Return the (X, Y) coordinate for the center point of the cell that contains the specified text.  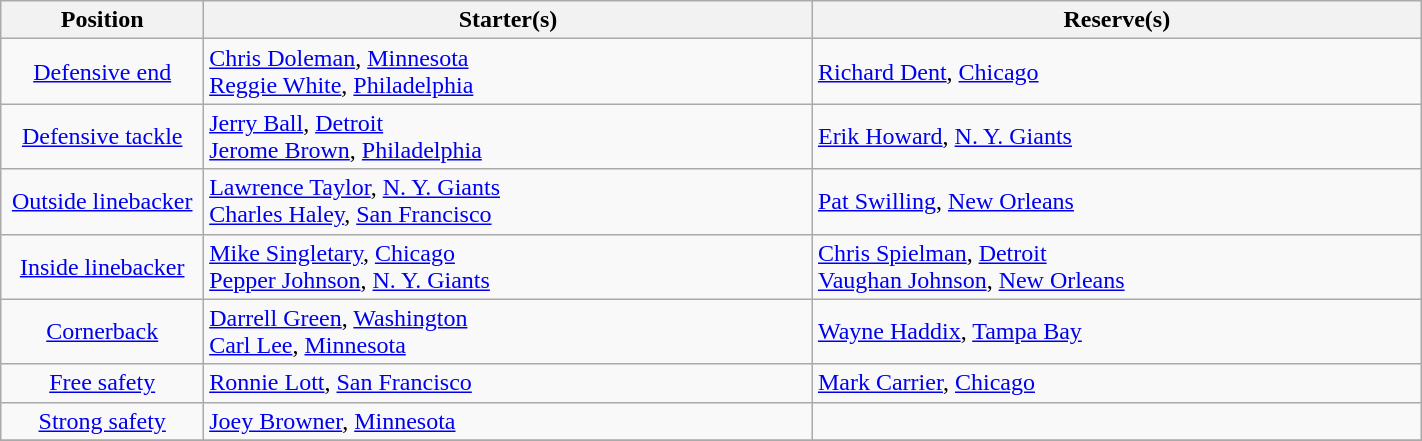
Darrell Green, Washington Carl Lee, Minnesota (508, 332)
Starter(s) (508, 20)
Lawrence Taylor, N. Y. Giants Charles Haley, San Francisco (508, 202)
Wayne Haddix, Tampa Bay (1116, 332)
Mike Singletary, Chicago Pepper Johnson, N. Y. Giants (508, 266)
Inside linebacker (102, 266)
Mark Carrier, Chicago (1116, 383)
Outside linebacker (102, 202)
Free safety (102, 383)
Chris Doleman, Minnesota Reggie White, Philadelphia (508, 72)
Strong safety (102, 421)
Cornerback (102, 332)
Defensive end (102, 72)
Joey Browner, Minnesota (508, 421)
Erik Howard, N. Y. Giants (1116, 136)
Pat Swilling, New Orleans (1116, 202)
Position (102, 20)
Ronnie Lott, San Francisco (508, 383)
Jerry Ball, Detroit Jerome Brown, Philadelphia (508, 136)
Reserve(s) (1116, 20)
Chris Spielman, Detroit Vaughan Johnson, New Orleans (1116, 266)
Richard Dent, Chicago (1116, 72)
Defensive tackle (102, 136)
